Output the (x, y) coordinate of the center of the cell containing the given text.  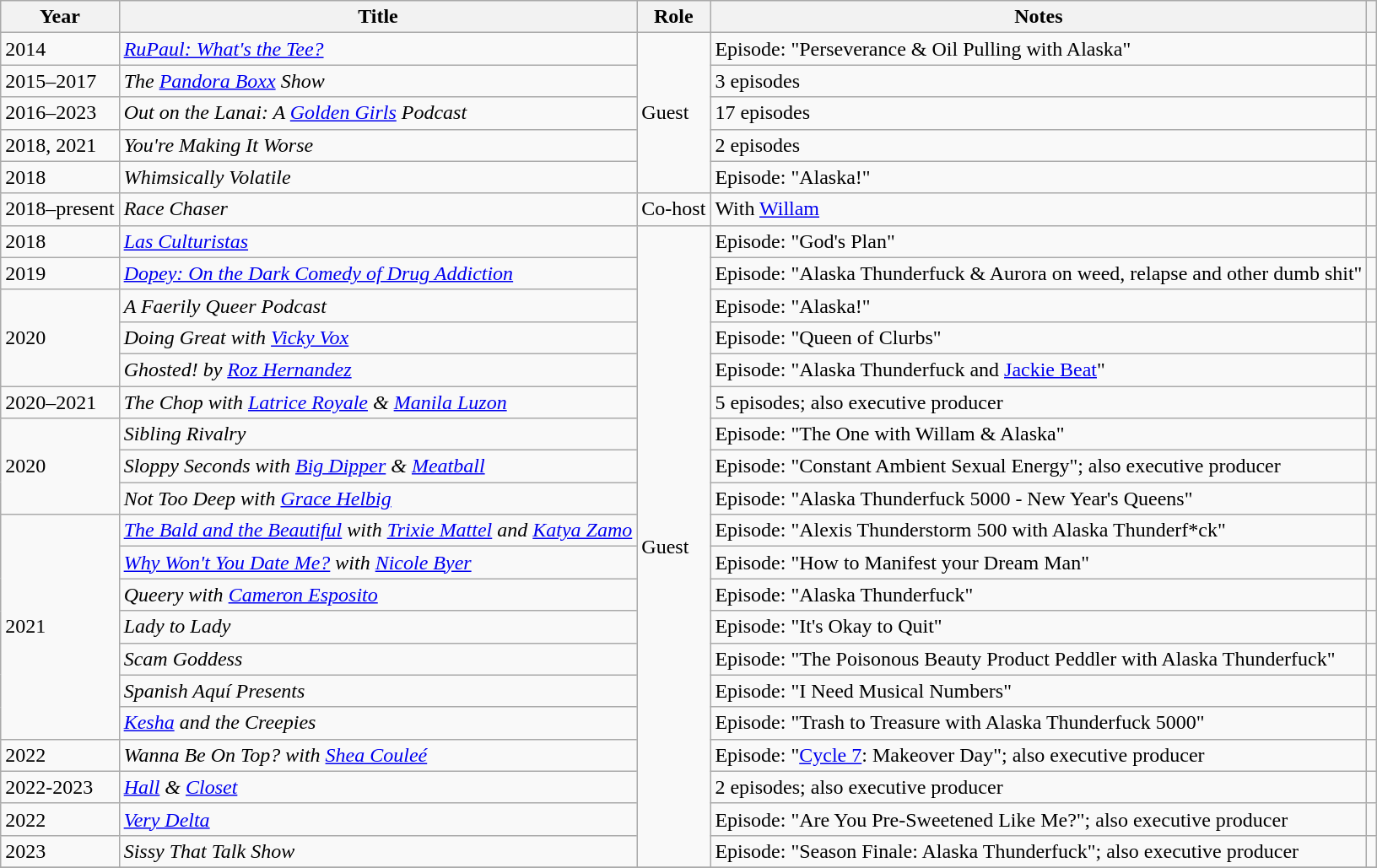
2016–2023 (60, 113)
Episode: "How to Manifest your Dream Man" (1039, 563)
Episode: "Perseverance & Oil Pulling with Alaska" (1039, 49)
Sibling Rivalry (378, 434)
Episode: "Alaska Thunderfuck & Aurora on weed, relapse and other dumb shit" (1039, 273)
Sissy That Talk Show (378, 851)
Notes (1039, 17)
Year (60, 17)
Episode: "Trash to Treasure with Alaska Thunderfuck 5000" (1039, 723)
The Chop with Latrice Royale & Manila Luzon (378, 402)
Kesha and the Creepies (378, 723)
2018–present (60, 209)
Episode: "The One with Willam & Alaska" (1039, 434)
Episode: "Season Finale: Alaska Thunderfuck"; also executive producer (1039, 851)
Episode: "The Poisonous Beauty Product Peddler with Alaska Thunderfuck" (1039, 659)
Queery with Cameron Esposito (378, 595)
Episode: "Alexis Thunderstorm 500 with Alaska Thunderf*ck" (1039, 531)
17 episodes (1039, 113)
Whimsically Volatile (378, 177)
Episode: "It's Okay to Quit" (1039, 627)
2 episodes (1039, 145)
Episode: "Alaska Thunderfuck 5000 - New Year's Queens" (1039, 499)
The Pandora Boxx Show (378, 81)
Las Culturistas (378, 241)
Title (378, 17)
Episode: "Alaska Thunderfuck and Jackie Beat" (1039, 369)
Doing Great with Vicky Vox (378, 337)
2021 (60, 627)
RuPaul: What's the Tee? (378, 49)
Ghosted! by Roz Hernandez (378, 369)
2018, 2021 (60, 145)
2023 (60, 851)
Why Won't You Date Me? with Nicole Byer (378, 563)
Spanish Aquí Presents (378, 691)
You're Making It Worse (378, 145)
Role (673, 17)
With Willam (1039, 209)
Co-host (673, 209)
2 episodes; also executive producer (1039, 787)
Sloppy Seconds with Big Dipper & Meatball (378, 466)
Scam Goddess (378, 659)
5 episodes; also executive producer (1039, 402)
3 episodes (1039, 81)
2019 (60, 273)
Wanna Be On Top? with Shea Couleé (378, 755)
Episode: "Alaska Thunderfuck" (1039, 595)
Very Delta (378, 819)
Dopey: On the Dark Comedy of Drug Addiction (378, 273)
The Bald and the Beautiful with Trixie Mattel and Katya Zamo (378, 531)
2015–2017 (60, 81)
2022-2023 (60, 787)
2020–2021 (60, 402)
Episode: "Constant Ambient Sexual Energy"; also executive producer (1039, 466)
Out on the Lanai: A Golden Girls Podcast (378, 113)
Hall & Closet (378, 787)
Episode: "God's Plan" (1039, 241)
2014 (60, 49)
A Faerily Queer Podcast (378, 305)
Race Chaser (378, 209)
Not Too Deep with Grace Helbig (378, 499)
Lady to Lady (378, 627)
Episode: "Are You Pre-Sweetened Like Me?"; also executive producer (1039, 819)
Episode: "I Need Musical Numbers" (1039, 691)
Episode: "Cycle 7: Makeover Day"; also executive producer (1039, 755)
Episode: "Queen of Clurbs" (1039, 337)
